Scan for the cell matching the given text and deliver its (x, y) coordinate at center. 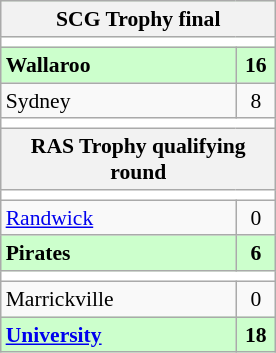
16 (256, 65)
SCG Trophy final (138, 19)
6 (256, 253)
Wallaroo (118, 65)
Sydney (118, 101)
18 (256, 335)
RAS Trophy qualifying round (138, 158)
Randwick (118, 218)
8 (256, 101)
Marrickville (118, 299)
University (118, 335)
Pirates (118, 253)
